Locate the cell with the specified text and output its [X, Y] center coordinate. 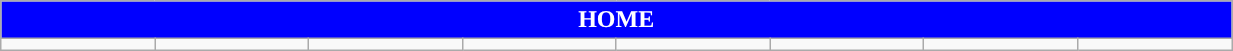
HOME [616, 20]
